Pinpoint the cell where the given text exists, returning its [X, Y] midpoint coordinate. 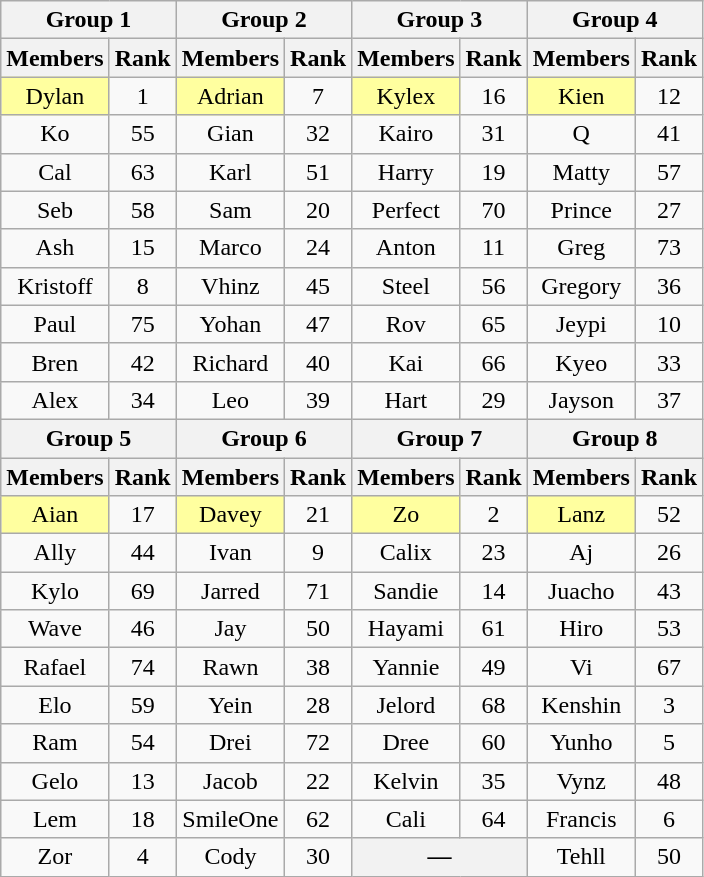
10 [668, 324]
Ash [55, 248]
68 [494, 705]
Ally [55, 553]
Kairo [406, 134]
49 [494, 667]
38 [318, 667]
Drei [230, 743]
67 [668, 667]
18 [142, 819]
6 [668, 819]
32 [318, 134]
Jacob [230, 781]
44 [142, 553]
Zo [406, 515]
Anton [406, 248]
58 [142, 210]
59 [142, 705]
Kylo [55, 591]
— [440, 857]
3 [668, 705]
39 [318, 400]
27 [668, 210]
19 [494, 172]
Jarred [230, 591]
7 [318, 96]
Paul [55, 324]
29 [494, 400]
Elo [55, 705]
40 [318, 362]
Matty [581, 172]
Jayson [581, 400]
Lanz [581, 515]
9 [318, 553]
Cali [406, 819]
17 [142, 515]
Yein [230, 705]
Davey [230, 515]
Greg [581, 248]
Wave [55, 629]
Karl [230, 172]
46 [142, 629]
Kristoff [55, 286]
Alex [55, 400]
Lem [55, 819]
36 [668, 286]
37 [668, 400]
Francis [581, 819]
Perfect [406, 210]
47 [318, 324]
64 [494, 819]
Group 2 [264, 20]
Group 7 [440, 438]
35 [494, 781]
Q [581, 134]
Aian [55, 515]
Rawn [230, 667]
Bren [55, 362]
41 [668, 134]
Juacho [581, 591]
Group 6 [264, 438]
30 [318, 857]
21 [318, 515]
42 [142, 362]
73 [668, 248]
72 [318, 743]
53 [668, 629]
Cody [230, 857]
33 [668, 362]
54 [142, 743]
20 [318, 210]
61 [494, 629]
65 [494, 324]
43 [668, 591]
Rov [406, 324]
69 [142, 591]
Adrian [230, 96]
Calix [406, 553]
13 [142, 781]
Hayami [406, 629]
Aj [581, 553]
16 [494, 96]
52 [668, 515]
Dree [406, 743]
Group 8 [614, 438]
Ko [55, 134]
Jay [230, 629]
Vhinz [230, 286]
8 [142, 286]
Leo [230, 400]
70 [494, 210]
Rafael [55, 667]
66 [494, 362]
60 [494, 743]
4 [142, 857]
75 [142, 324]
Vynz [581, 781]
5 [668, 743]
31 [494, 134]
Jeypi [581, 324]
Gian [230, 134]
55 [142, 134]
63 [142, 172]
Gelo [55, 781]
14 [494, 591]
62 [318, 819]
Ram [55, 743]
Kenshin [581, 705]
26 [668, 553]
Zor [55, 857]
Group 5 [88, 438]
Ivan [230, 553]
15 [142, 248]
Yannie [406, 667]
Kylex [406, 96]
28 [318, 705]
Group 1 [88, 20]
23 [494, 553]
57 [668, 172]
Marco [230, 248]
56 [494, 286]
22 [318, 781]
Sam [230, 210]
Kyeo [581, 362]
Kai [406, 362]
Tehll [581, 857]
74 [142, 667]
Yohan [230, 324]
Yunho [581, 743]
45 [318, 286]
Kelvin [406, 781]
48 [668, 781]
Prince [581, 210]
Hiro [581, 629]
Group 4 [614, 20]
Harry [406, 172]
Vi [581, 667]
Gregory [581, 286]
11 [494, 248]
Dylan [55, 96]
SmileOne [230, 819]
1 [142, 96]
Seb [55, 210]
71 [318, 591]
Sandie [406, 591]
Hart [406, 400]
34 [142, 400]
Steel [406, 286]
12 [668, 96]
Kien [581, 96]
Cal [55, 172]
Group 3 [440, 20]
2 [494, 515]
Jelord [406, 705]
Richard [230, 362]
24 [318, 248]
51 [318, 172]
